Locate the cell with the specified text and output its (X, Y) center coordinate. 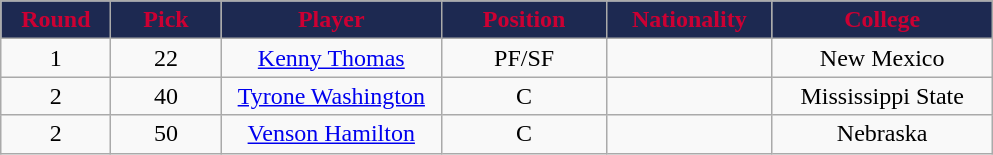
Mississippi State (882, 96)
40 (166, 96)
PF/SF (524, 58)
New Mexico (882, 58)
50 (166, 134)
Nationality (690, 20)
Pick (166, 20)
22 (166, 58)
Round (56, 20)
Tyrone Washington (331, 96)
Venson Hamilton (331, 134)
Position (524, 20)
Nebraska (882, 134)
College (882, 20)
Kenny Thomas (331, 58)
Player (331, 20)
1 (56, 58)
